Pinpoint the cell where the given text exists, returning its [x, y] midpoint coordinate. 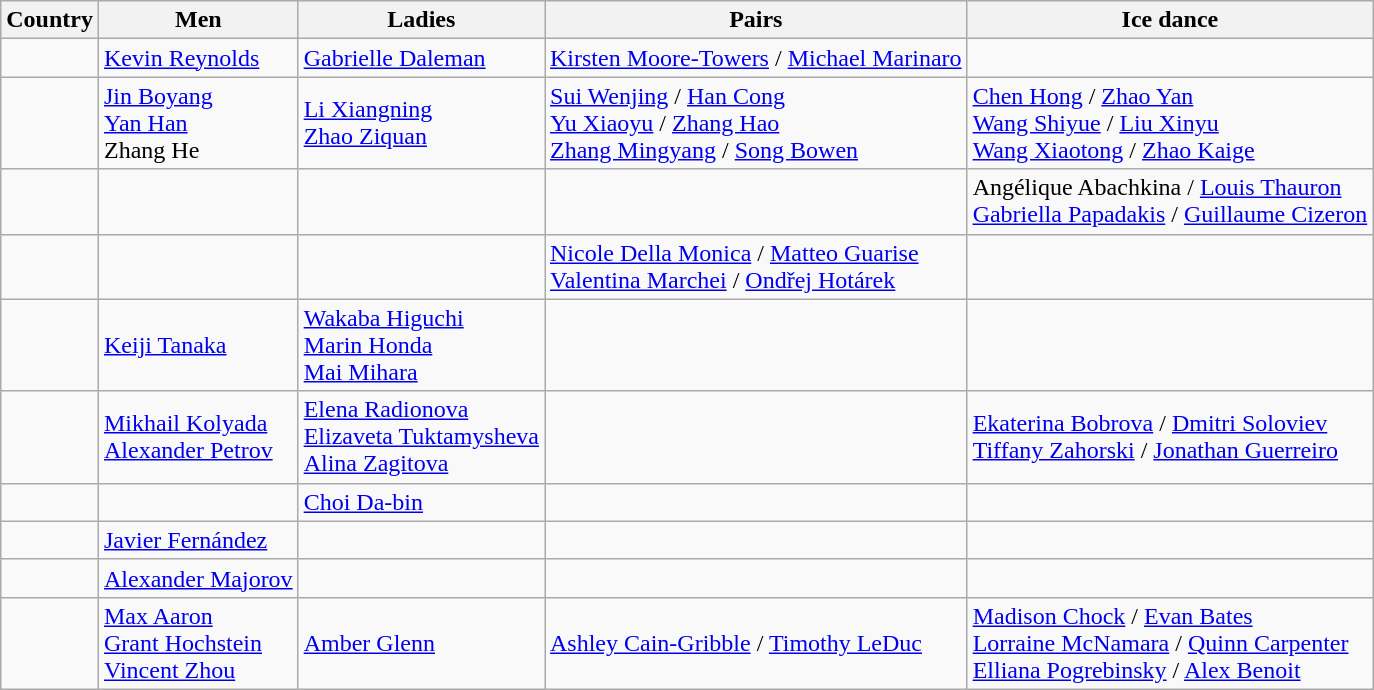
Elena Radionova Elizaveta Tuktamysheva Alina Zagitova [421, 437]
Kevin Reynolds [198, 58]
Ladies [421, 20]
Country [50, 20]
Ashley Cain-Gribble / Timothy LeDuc [756, 643]
Alexander Majorov [198, 578]
Gabrielle Daleman [421, 58]
Madison Chock / Evan Bates Lorraine McNamara / Quinn Carpenter Elliana Pogrebinsky / Alex Benoit [1170, 643]
Nicole Della Monica / Matteo Guarise Valentina Marchei / Ondřej Hotárek [756, 266]
Kirsten Moore-Towers / Michael Marinaro [756, 58]
Keiji Tanaka [198, 345]
Pairs [756, 20]
Li Xiangning Zhao Ziquan [421, 123]
Mikhail Kolyada Alexander Petrov [198, 437]
Ice dance [1170, 20]
Ekaterina Bobrova / Dmitri Soloviev Tiffany Zahorski / Jonathan Guerreiro [1170, 437]
Choi Da-bin [421, 502]
Javier Fernández [198, 540]
Max Aaron Grant Hochstein Vincent Zhou [198, 643]
Wakaba Higuchi Marin Honda Mai Mihara [421, 345]
Chen Hong / Zhao Yan Wang Shiyue / Liu Xinyu Wang Xiaotong / Zhao Kaige [1170, 123]
Sui Wenjing / Han Cong Yu Xiaoyu / Zhang Hao Zhang Mingyang / Song Bowen [756, 123]
Angélique Abachkina / Louis Thauron Gabriella Papadakis / Guillaume Cizeron [1170, 202]
Men [198, 20]
Amber Glenn [421, 643]
Jin Boyang Yan Han Zhang He [198, 123]
